Return (X, Y) of the center of cell containing provided text 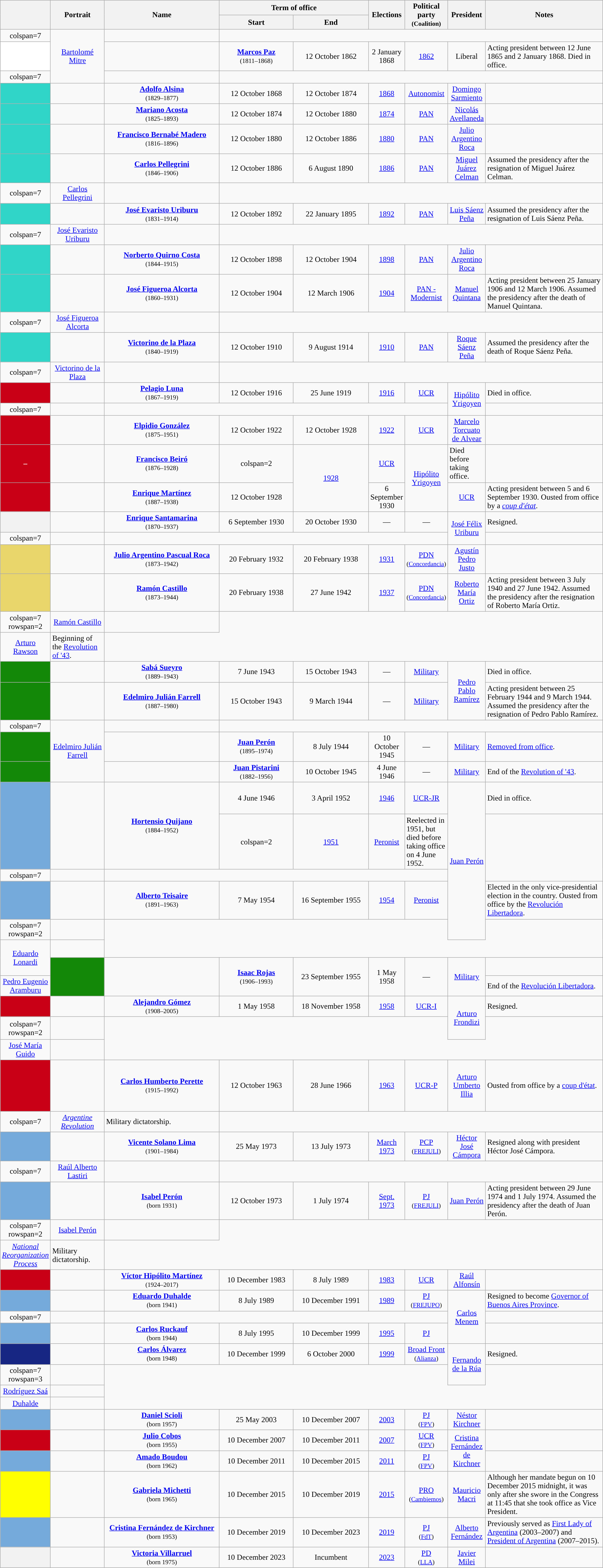
President (467, 15)
PJ(FdT) (426, 1532)
Eduardo Duhalde(born 1941) (162, 1300)
Juan Perón(1895–1974) (256, 747)
1886 (387, 168)
Victorino de la Plaza (78, 372)
Pedro Pablo Ramírez (467, 691)
13 July 1973 (331, 1147)
12 October 1898 (256, 259)
Acting president between 25 February 1944 and 9 March 1944. Assumed the presidency after the resignation of Pedro Pablo Ramírez. (544, 701)
Elpidio González(1875–1951) (162, 430)
1880 (387, 139)
Died before taking office. (467, 463)
Isaac Rojas(1906–1993) (256, 977)
Fernando de la Rúa (467, 1364)
1862 (426, 56)
Mauricio Macri (467, 1495)
1922 (387, 430)
Resigned along with president Héctor José Cámpora. (544, 1147)
Victorino de la Plaza(1840–1919) (162, 347)
1892 (387, 214)
1904 (387, 293)
PJ(FREJULI) (426, 1201)
PRO(Cambiemos) (426, 1495)
12 October 1963 (256, 1086)
Resigned to become Governor of Buenos Aires Province. (544, 1300)
1898 (387, 259)
colspan=7 rowspan=3 (25, 1375)
25 May 1973 (256, 1147)
9 August 1914 (331, 347)
1910 (387, 347)
Start (256, 22)
1983 (387, 1280)
Beginning of the Revolution of '43. (78, 647)
José Evaristo Uriburu(1831–1914) (162, 214)
Previously served as First Lady of Argentina (2003–2007) and President of Argentina (2007–2015). (544, 1532)
Miguel Juárez Celman (467, 168)
Notes (544, 15)
Vicente Solano Lima(1901–1984) (162, 1147)
16 September 1955 (331, 900)
2003 (387, 1419)
Sabá Sueyro(1889–1943) (162, 672)
23 September 1955 (331, 977)
1999 (387, 1354)
6 October 2000 (331, 1354)
7 June 1943 (256, 672)
Edelmiro Julián Farrell(1887–1980) (162, 701)
Carlos Pellegrini (78, 193)
Acting president between 12 June 1865 and 2 January 1868. Died in office. (544, 56)
UCR-P (426, 1086)
1874 (387, 114)
12 October 1922 (256, 430)
Eduardo Lonardi (25, 958)
Cristina Fernández de Kirchner (467, 1450)
Adolfo Alsina(1829–1877) (162, 93)
12 October 1910 (256, 347)
Nicolás Avellaneda (467, 114)
Hortensio Quijano(1884–1952) (162, 826)
UCR(FPV) (426, 1440)
Assumed the presidency after the resignation of Miguel Juárez Celman. (544, 168)
Arturo Umberto Illia (467, 1086)
UCR-I (426, 1006)
Gabriela Michetti(born 1965) (162, 1495)
3 April 1952 (331, 798)
Raúl Alfonsín (467, 1280)
Enrique Martínez(1887–1938) (162, 497)
Carlos Menem (467, 1317)
Marcos Paz(1811–1868) (256, 56)
Javier Milei (467, 1557)
José Figueroa Alcorta(1860–1931) (162, 293)
PAN - Modernist (426, 293)
Argentine Revolution (78, 1121)
1916 (387, 393)
Sept.1973 (387, 1201)
Bartolomé Mitre (78, 56)
Carlos Pellegrini(1846–1906) (162, 168)
Term of office (294, 8)
1868 (387, 93)
Pedro Eugenio Aramburu (25, 986)
Héctor José Cámpora (467, 1147)
2011 (387, 1461)
Francisco Bernabé Madero(1816–1896) (162, 139)
Néstor Kirchner (467, 1419)
Ramón Castillo(1873–1944) (162, 592)
Removed from office. (544, 747)
Cristina Fernández de Kirchner(born 1953) (162, 1532)
Acting president between 29 June 1974 and 1 July 1974. Assumed the presidency after the death of Juan Perón. (544, 1201)
Norberto Quirno Costa(1844–1915) (162, 259)
1958 (387, 1006)
Mariano Acosta(1825–1893) (162, 114)
2023 (387, 1557)
Marcelo Torcuato de Alvear (467, 430)
Autonomist (426, 93)
José María Guido (25, 1049)
Duhalde (25, 1403)
22 January 1895 (331, 214)
Agustín Pedro Justo (467, 559)
12 October 1868 (256, 93)
Juan Pistarini(1882–1956) (256, 772)
Carlos Ruckauf(born 1944) (162, 1333)
Arturo Rawson (25, 647)
2019 (387, 1532)
UCR-JR (426, 798)
Ramón Castillo (78, 622)
1928 (331, 478)
Portrait (78, 15)
1 July 1974 (331, 1201)
Elected in the only vice-presidential election in the country. Ousted from office by the Revolución Libertadora. (544, 900)
PJ(FREJUPO) (426, 1300)
Reelected in 1951, but died before taking office on 4 June 1952. (426, 842)
Roberto María Ortiz (467, 592)
12 October 1973 (256, 1201)
Name (162, 15)
9 March 1944 (331, 701)
Ousted from office by a coup d'état. (544, 1086)
José Figueroa Alcorta (78, 322)
Politicalparty(Coalition) (426, 15)
12 October 1862 (331, 56)
Manuel Quintana (467, 293)
Incumbent (331, 1557)
Amado Boudou(born 1962) (162, 1461)
Victoria Villarruel(born 1975) (162, 1557)
End of the Revolución Libertadora. (544, 986)
Elections (387, 15)
Julio Argentino Pascual Roca(1873–1942) (162, 559)
Víctor Hipólito Martínez(1924–2017) (162, 1280)
PJ (426, 1333)
Broad Front(Alianza) (426, 1354)
José Félix Uriburu (467, 528)
Edelmiro Julián Farrell (78, 751)
2015 (387, 1495)
1946 (387, 798)
12 October 1916 (256, 393)
Francisco Beiró(1876–1928) (162, 463)
Carlos Álvarez(born 1948) (162, 1354)
25 June 1919 (331, 393)
7 May 1954 (256, 900)
National Reorganization Process (25, 1255)
8 July 1995 (256, 1333)
12 March 1906 (331, 293)
Liberal (467, 56)
Alberto Teisaire(1891–1963) (162, 900)
Roque Sáenz Peña (467, 347)
1995 (387, 1333)
Rodríguez Saá (25, 1391)
12 October 1892 (256, 214)
1954 (387, 900)
Acting president between 3 July 1940 and 27 June 1942. Assumed the presidency after the resignation of Roberto María Ortiz. (544, 592)
Although her mandate begun on 10 December 2015 midnight, it was only after she swore in the Congress at 11:45 that she took office as Vice President. (544, 1495)
Daniel Scioli(born 1957) (162, 1419)
Arturo Frondizi (467, 1018)
Assumed the presidency after the death of Roque Sáenz Peña. (544, 347)
10 December 1991 (331, 1300)
Acting president between 5 and 6 September 1930. Ousted from office by a coup d'état. (544, 497)
25 May 2003 (256, 1419)
2 January 1868 (387, 56)
6 August 1890 (331, 168)
Enrique Santamarina(1870–1937) (162, 522)
27 June 1942 (331, 592)
20 February 1932 (256, 559)
Isabel Perón(born 1931) (162, 1201)
Assumed the presidency after the resignation of Luis Sáenz Peña. (544, 214)
End of the Revolution of '43. (544, 772)
18 November 1958 (331, 1006)
1931 (387, 559)
March1973 (387, 1147)
Luis Sáenz Peña (467, 214)
1989 (387, 1300)
28 June 1966 (331, 1086)
Pelagio Luna(1867–1919) (162, 393)
Acting president between 25 January 1906 and 12 March 1906. Assumed the presidency after the death of Manuel Quintana. (544, 293)
Raúl Alberto Lastiri (78, 1171)
Isabel Perón (78, 1230)
– (25, 463)
Carlos Humberto Perette(1915–1992) (162, 1086)
PCP(FREJULI) (426, 1147)
1937 (387, 592)
1963 (387, 1086)
1951 (331, 842)
Alberto Fernández (467, 1532)
End (331, 22)
10 December 1983 (256, 1280)
8 July 1944 (331, 747)
2007 (387, 1440)
Julio Cobos(born 1955) (162, 1440)
José Evaristo Uriburu (78, 235)
Domingo Sarmiento (467, 93)
PD(LLA) (426, 1557)
Alejandro Gómez(1908–2005) (162, 1006)
20 October 1930 (331, 522)
